Return the [x, y] coordinate for the center point of the cell that contains the specified text.  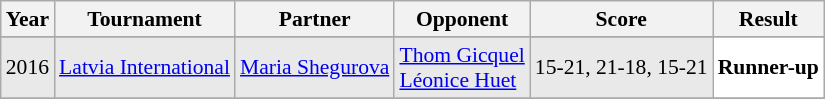
Result [768, 19]
15-21, 21-18, 15-21 [622, 68]
Opponent [462, 19]
Tournament [144, 19]
Runner-up [768, 68]
Year [28, 19]
2016 [28, 68]
Thom Gicquel Léonice Huet [462, 68]
Score [622, 19]
Partner [314, 19]
Latvia International [144, 68]
Maria Shegurova [314, 68]
